Return (X, Y) of the center of cell containing provided text 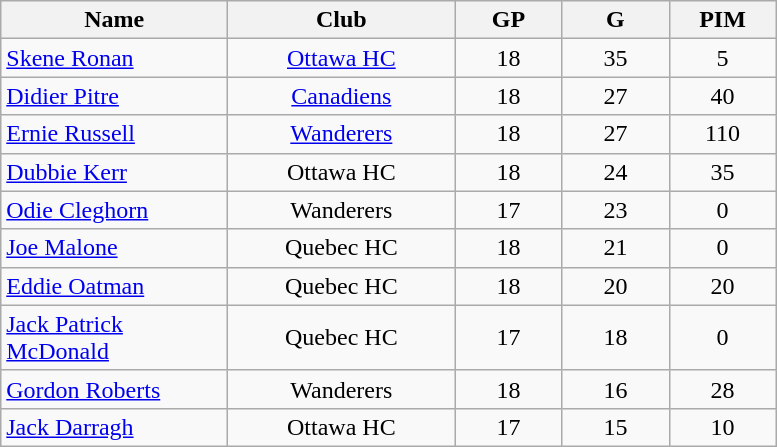
Jack Patrick McDonald (114, 338)
Dubbie Kerr (114, 172)
Gordon Roberts (114, 389)
40 (722, 96)
Canadiens (342, 96)
10 (722, 427)
G (616, 20)
Didier Pitre (114, 96)
24 (616, 172)
Name (114, 20)
15 (616, 427)
16 (616, 389)
Ernie Russell (114, 134)
110 (722, 134)
23 (616, 210)
Odie Cleghorn (114, 210)
GP (508, 20)
Skene Ronan (114, 58)
PIM (722, 20)
Eddie Oatman (114, 286)
5 (722, 58)
Joe Malone (114, 248)
Club (342, 20)
28 (722, 389)
21 (616, 248)
Jack Darragh (114, 427)
